Pinpoint the cell where the given text exists, returning its (x, y) midpoint coordinate. 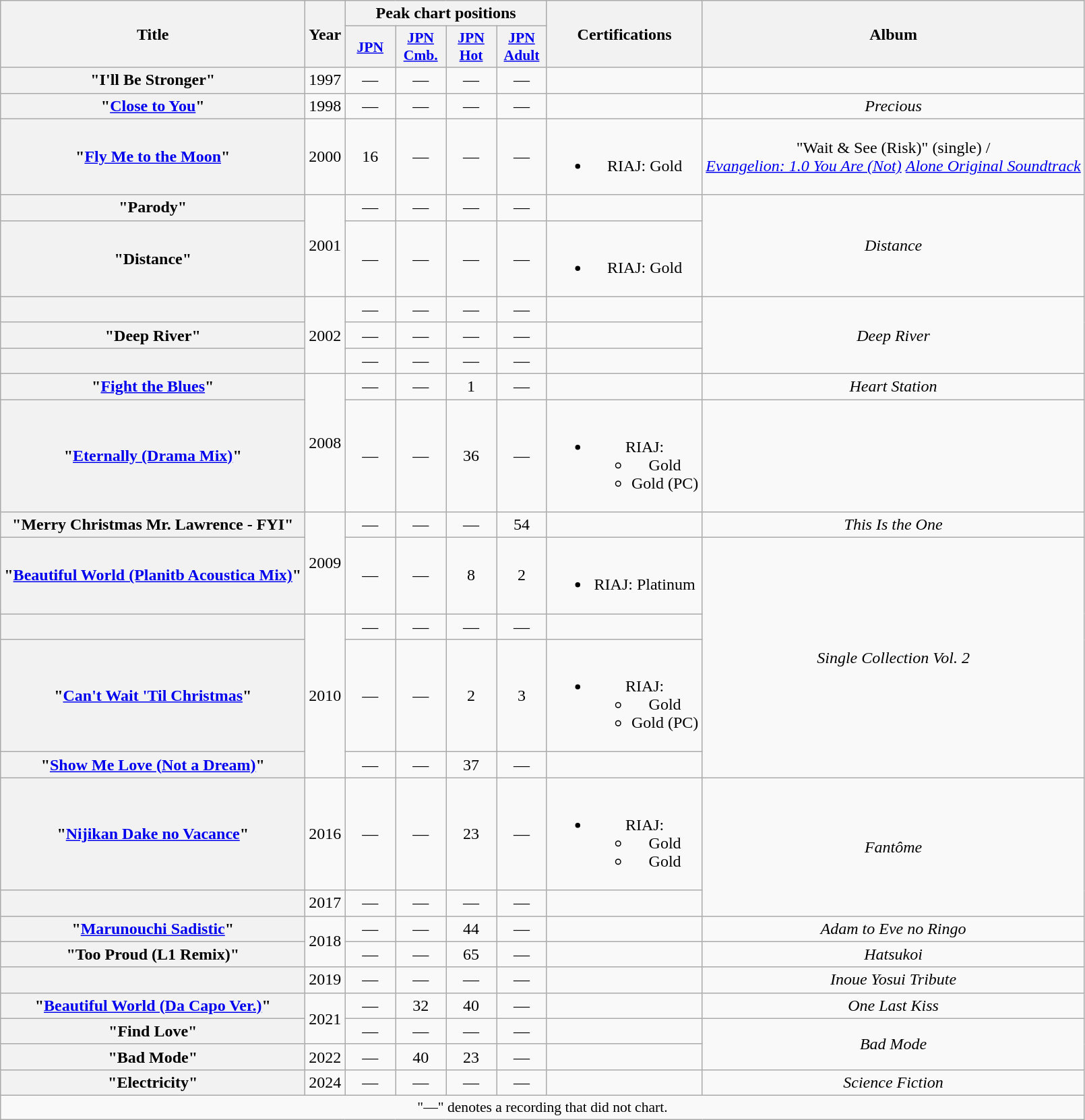
Science Fiction (894, 1082)
2008 (325, 442)
44 (472, 929)
2018 (325, 941)
2010 (325, 695)
"Wait & See (Risk)" (single) /Evangelion: 1.0 You Are (Not) Alone Original Soundtrack (894, 156)
JPN (371, 47)
JPN Hot (472, 47)
16 (371, 156)
Heart Station (894, 386)
"Fight the Blues" (153, 386)
Peak chart positions (446, 13)
JPN Adult (522, 47)
Hatsukoi (894, 954)
2024 (325, 1082)
"Parody" (153, 208)
1 (472, 386)
2009 (325, 563)
Certifications (624, 34)
Distance (894, 245)
JPN Cmb. (421, 47)
36 (472, 456)
RIAJ:Gold Gold (624, 834)
"Can't Wait 'Til Christmas" (153, 695)
37 (472, 765)
"Deep River" (153, 335)
32 (421, 1005)
"Close to You" (153, 106)
Precious (894, 106)
54 (522, 525)
2002 (325, 335)
"Too Proud (L1 Remix)" (153, 954)
Deep River (894, 335)
"Merry Christmas Mr. Lawrence - FYI" (153, 525)
"Nijikan Dake no Vacance" (153, 834)
2019 (325, 980)
Inoue Yosui Tribute (894, 980)
2000 (325, 156)
"Electricity" (153, 1082)
Album (894, 34)
Adam to Eve no Ringo (894, 929)
Bad Mode (894, 1044)
2021 (325, 1018)
Year (325, 34)
"Marunouchi Sadistic" (153, 929)
"Fly Me to the Moon" (153, 156)
2001 (325, 245)
This Is the One (894, 525)
Single Collection Vol. 2 (894, 658)
8 (472, 575)
1997 (325, 80)
Fantôme (894, 846)
RIAJ: Platinum (624, 575)
65 (472, 954)
"Beautiful World (Da Capo Ver.)" (153, 1005)
"I'll Be Stronger" (153, 80)
"Find Love" (153, 1031)
One Last Kiss (894, 1005)
"Bad Mode" (153, 1057)
2016 (325, 834)
"Distance" (153, 259)
"Beautiful World (Planitb Acoustica Mix)" (153, 575)
1998 (325, 106)
"Show Me Love (Not a Dream)" (153, 765)
3 (522, 695)
2017 (325, 903)
"—" denotes a recording that did not chart. (543, 1107)
2022 (325, 1057)
Title (153, 34)
"Eternally (Drama Mix)" (153, 456)
